Detect which cell encompasses the target text, then output its (x, y) center coordinate. 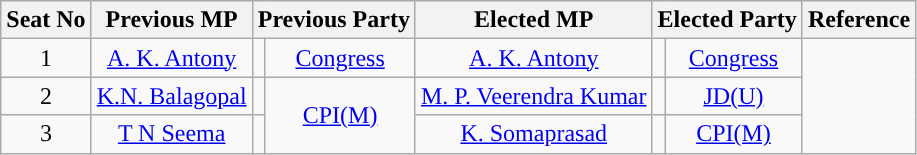
Previous Party (334, 20)
JD(U) (734, 96)
2 (46, 96)
Reference (858, 20)
Seat No (46, 20)
1 (46, 58)
Elected MP (534, 20)
3 (46, 134)
Elected Party (727, 20)
T N Seema (172, 134)
M. P. Veerendra Kumar (534, 96)
K.N. Balagopal (172, 96)
Previous MP (172, 20)
K. Somaprasad (534, 134)
